From the cell containing the given text, extract its center point as [X, Y] coordinate. 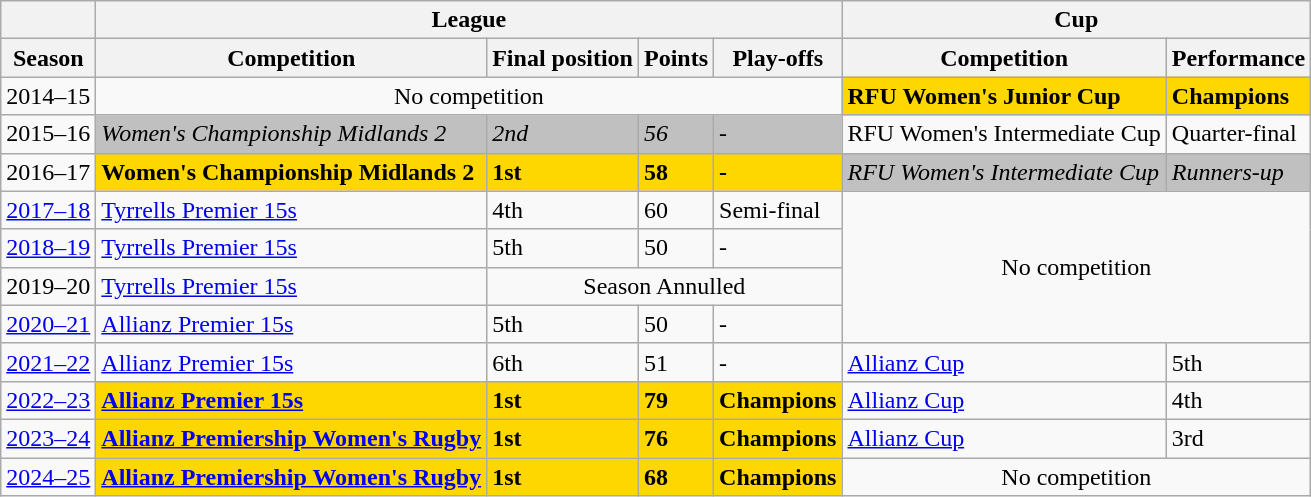
2015–16 [48, 134]
6th [563, 362]
RFU Women's Junior Cup [1004, 96]
56 [676, 134]
2021–22 [48, 362]
2022–23 [48, 400]
2019–20 [48, 286]
51 [676, 362]
76 [676, 438]
2024–25 [48, 477]
2018–19 [48, 248]
2014–15 [48, 96]
60 [676, 210]
Semi-final [778, 210]
Season Annulled [664, 286]
Points [676, 58]
Final position [563, 58]
2nd [563, 134]
Play-offs [778, 58]
2016–17 [48, 172]
58 [676, 172]
Season [48, 58]
2020–21 [48, 324]
Quarter-final [1238, 134]
79 [676, 400]
Performance [1238, 58]
3rd [1238, 438]
2017–18 [48, 210]
68 [676, 477]
Cup [1076, 20]
Runners-up [1238, 172]
2023–24 [48, 438]
League [469, 20]
